From the cell containing the given text, extract its center point as [x, y] coordinate. 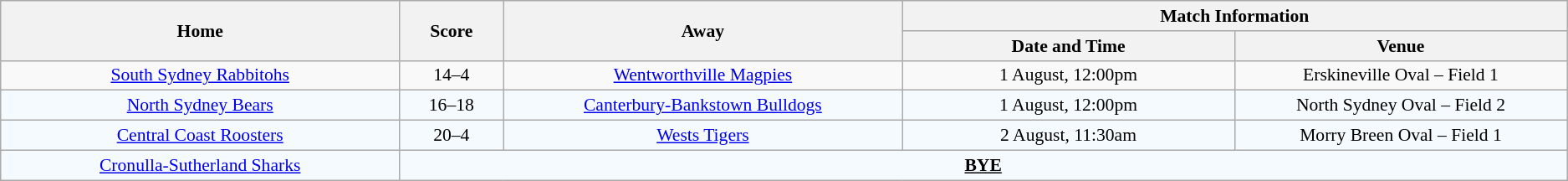
Wests Tigers [702, 136]
2 August, 11:30am [1069, 136]
Score [452, 30]
14–4 [452, 75]
Date and Time [1069, 46]
Home [201, 30]
Away [702, 30]
Venue [1400, 46]
North Sydney Oval – Field 2 [1400, 106]
16–18 [452, 106]
Wentworthville Magpies [702, 75]
South Sydney Rabbitohs [201, 75]
20–4 [452, 136]
Central Coast Roosters [201, 136]
North Sydney Bears [201, 106]
Canterbury-Bankstown Bulldogs [702, 106]
BYE [983, 165]
Erskineville Oval – Field 1 [1400, 75]
Match Information [1234, 16]
Morry Breen Oval – Field 1 [1400, 136]
Cronulla-Sutherland Sharks [201, 165]
